Identify which cell holds the provided text, then report its [x, y] central coordinate. 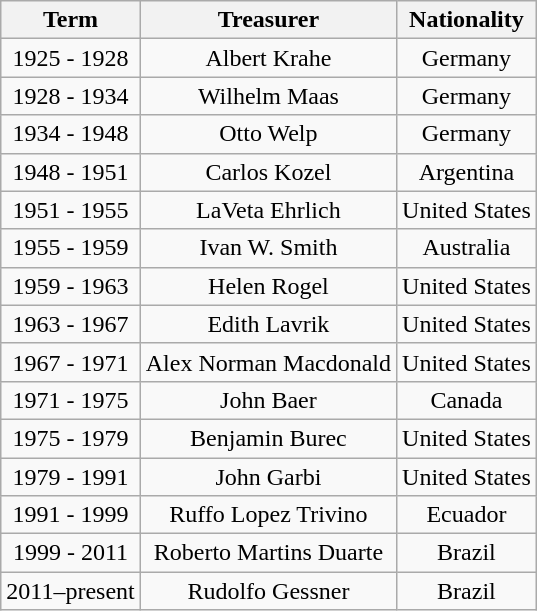
Alex Norman Macdonald [268, 362]
1925 - 1928 [70, 58]
Albert Krahe [268, 58]
Ivan W. Smith [268, 248]
Otto Welp [268, 134]
1951 - 1955 [70, 210]
1967 - 1971 [70, 362]
LaVeta Ehrlich [268, 210]
1934 - 1948 [70, 134]
1963 - 1967 [70, 324]
Ruffo Lopez Trivino [268, 515]
Ecuador [467, 515]
Rudolfo Gessner [268, 591]
Wilhelm Maas [268, 96]
John Garbi [268, 477]
Helen Rogel [268, 286]
Term [70, 20]
1948 - 1951 [70, 172]
Nationality [467, 20]
Treasurer [268, 20]
Australia [467, 248]
1999 - 2011 [70, 553]
1971 - 1975 [70, 400]
1955 - 1959 [70, 248]
1991 - 1999 [70, 515]
Roberto Martins Duarte [268, 553]
Benjamin Burec [268, 438]
Canada [467, 400]
Argentina [467, 172]
1979 - 1991 [70, 477]
Edith Lavrik [268, 324]
1975 - 1979 [70, 438]
2011–present [70, 591]
1928 - 1934 [70, 96]
1959 - 1963 [70, 286]
John Baer [268, 400]
Carlos Kozel [268, 172]
